Scan for the cell matching the given text and deliver its [x, y] coordinate at center. 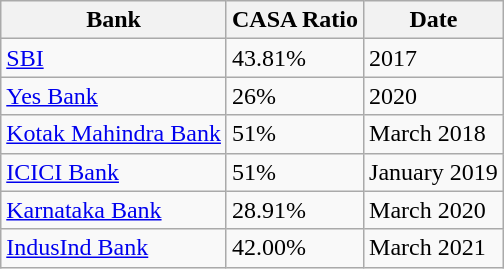
43.81% [294, 58]
2017 [434, 58]
IndusInd Bank [114, 248]
Date [434, 20]
March 2018 [434, 134]
26% [294, 96]
March 2020 [434, 210]
Bank [114, 20]
January 2019 [434, 172]
28.91% [294, 210]
ICICI Bank [114, 172]
Kotak Mahindra Bank [114, 134]
Karnataka Bank [114, 210]
SBI [114, 58]
42.00% [294, 248]
Yes Bank [114, 96]
2020 [434, 96]
March 2021 [434, 248]
CASA Ratio [294, 20]
